Determine the [x, y] coordinate at the center of the cell enclosing the given text.  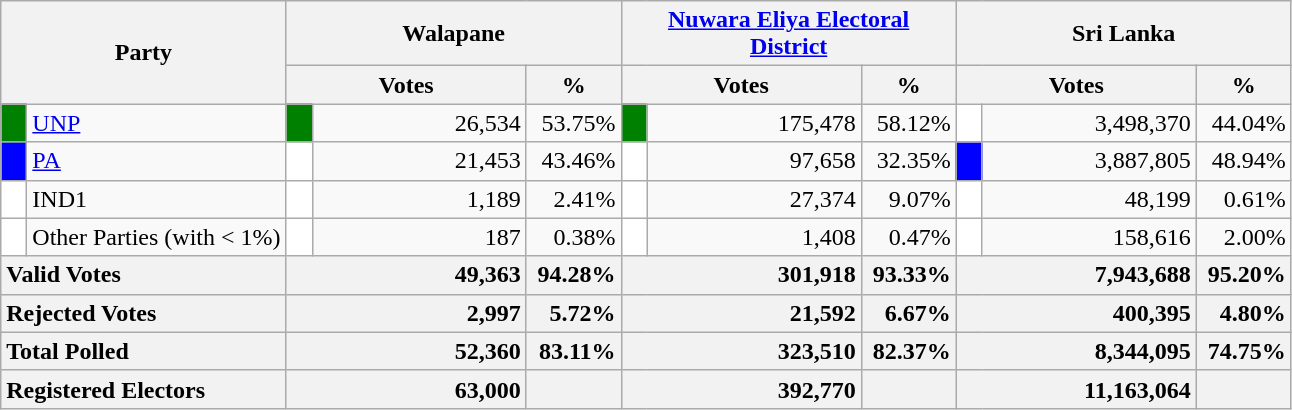
95.20% [1244, 275]
187 [419, 237]
27,374 [754, 199]
53.75% [574, 123]
1,189 [419, 199]
400,395 [1076, 313]
44.04% [1244, 123]
Valid Votes [144, 275]
UNP [156, 123]
58.12% [908, 123]
IND1 [156, 199]
9.07% [908, 199]
63,000 [406, 389]
21,592 [741, 313]
175,478 [754, 123]
Sri Lanka [1124, 34]
PA [156, 161]
323,510 [741, 351]
6.67% [908, 313]
2.41% [574, 199]
3,498,370 [1089, 123]
52,360 [406, 351]
94.28% [574, 275]
Registered Electors [144, 389]
93.33% [908, 275]
2,997 [406, 313]
Walapane [454, 34]
83.11% [574, 351]
5.72% [574, 313]
32.35% [908, 161]
0.61% [1244, 199]
Party [144, 52]
Total Polled [144, 351]
3,887,805 [1089, 161]
0.47% [908, 237]
74.75% [1244, 351]
4.80% [1244, 313]
21,453 [419, 161]
0.38% [574, 237]
82.37% [908, 351]
48,199 [1089, 199]
Other Parties (with < 1%) [156, 237]
2.00% [1244, 237]
7,943,688 [1076, 275]
158,616 [1089, 237]
1,408 [754, 237]
8,344,095 [1076, 351]
392,770 [741, 389]
11,163,064 [1076, 389]
Rejected Votes [144, 313]
48.94% [1244, 161]
301,918 [741, 275]
97,658 [754, 161]
Nuwara Eliya Electoral District [788, 34]
43.46% [574, 161]
49,363 [406, 275]
26,534 [419, 123]
